Locate the cell with the specified text and output its [x, y] center coordinate. 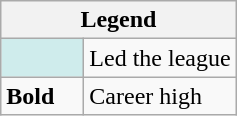
Bold [42, 96]
Led the league [160, 58]
Career high [160, 96]
Legend [118, 20]
